Locate the cell with the specified text and output its [x, y] center coordinate. 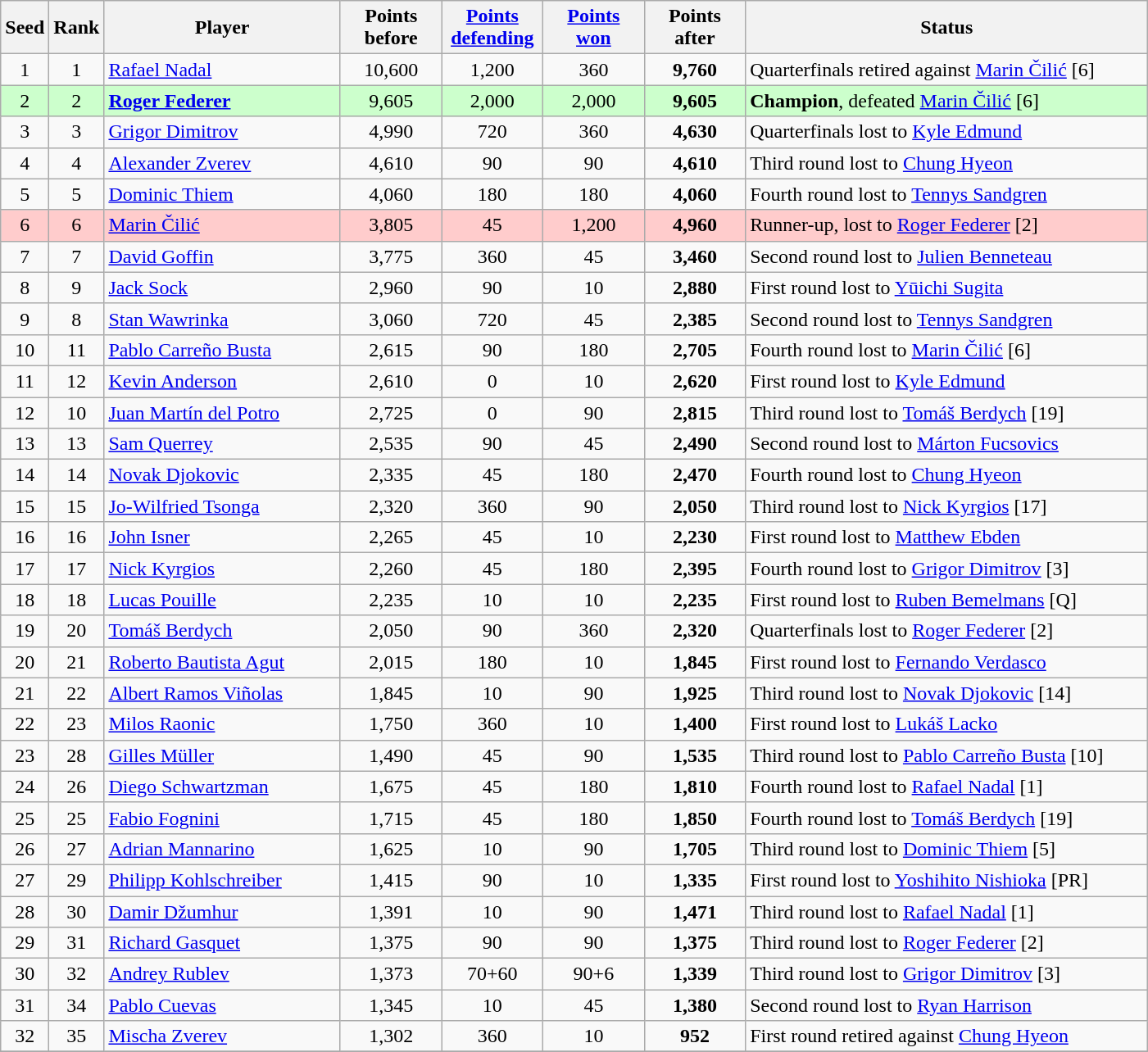
First round lost to Matthew Ebden [947, 537]
1,675 [391, 787]
Fourth round lost to Chung Hyeon [947, 475]
Second round lost to Julien Benneteau [947, 256]
Damir Džumhur [223, 912]
90+6 [594, 974]
35 [77, 1036]
2,535 [391, 444]
Fourth round lost to Marin Čilić [6] [947, 350]
Quarterfinals lost to Kyle Edmund [947, 132]
Pablo Cuevas [223, 1005]
Andrey Rublev [223, 974]
2,230 [695, 537]
Marin Čilić [223, 225]
2,725 [391, 412]
10,600 [391, 70]
Fabio Fognini [223, 818]
1,715 [391, 818]
2,705 [695, 350]
Fourth round lost to Rafael Nadal [1] [947, 787]
34 [77, 1005]
3,460 [695, 256]
Lucas Pouille [223, 600]
Second round lost to Ryan Harrison [947, 1005]
Stan Wawrinka [223, 319]
Tomáš Berdych [223, 631]
Second round lost to Tennys Sandgren [947, 319]
70+60 [492, 974]
Roberto Bautista Agut [223, 662]
Second round lost to Márton Fucsovics [947, 444]
Fourth round lost to Grigor Dimitrov [3] [947, 569]
Third round lost to Rafael Nadal [1] [947, 912]
2,335 [391, 475]
1,391 [391, 912]
4,630 [695, 132]
1,750 [391, 724]
3,775 [391, 256]
Third round lost to Roger Federer [2] [947, 943]
19 [25, 631]
1,471 [695, 912]
1,625 [391, 849]
First round lost to Yūichi Sugita [947, 288]
John Isner [223, 537]
Third round lost to Pablo Carreño Busta [10] [947, 755]
1,373 [391, 974]
Runner-up, lost to Roger Federer [2] [947, 225]
1,490 [391, 755]
Diego Schwartzman [223, 787]
1,535 [695, 755]
First round lost to Fernando Verdasco [947, 662]
First round lost to Lukáš Lacko [947, 724]
1,925 [695, 693]
2,385 [695, 319]
Novak Djokovic [223, 475]
Adrian Mannarino [223, 849]
Richard Gasquet [223, 943]
Status [947, 28]
3,060 [391, 319]
Seed [25, 28]
2,260 [391, 569]
Kevin Anderson [223, 381]
24 [25, 787]
Quarterfinals lost to Roger Federer [2] [947, 631]
Points won [594, 28]
2,620 [695, 381]
Roger Federer [223, 101]
2,265 [391, 537]
Third round lost to Dominic Thiem [5] [947, 849]
First round lost to Ruben Bemelmans [Q] [947, 600]
Dominic Thiem [223, 194]
Third round lost to Nick Kyrgios [17] [947, 506]
4,990 [391, 132]
Quarterfinals retired against Marin Čilić [6] [947, 70]
2,610 [391, 381]
Points after [695, 28]
Gilles Müller [223, 755]
Jo-Wilfried Tsonga [223, 506]
2,015 [391, 662]
2,615 [391, 350]
Milos Raonic [223, 724]
Rank [77, 28]
Points defending [492, 28]
Pablo Carreño Busta [223, 350]
Third round lost to Grigor Dimitrov [3] [947, 974]
952 [695, 1036]
9,760 [695, 70]
2,815 [695, 412]
1,345 [391, 1005]
Fourth round lost to Tomáš Berdych [19] [947, 818]
1,302 [391, 1036]
Grigor Dimitrov [223, 132]
First round retired against Chung Hyeon [947, 1036]
Third round lost to Chung Hyeon [947, 163]
1,850 [695, 818]
Mischa Zverev [223, 1036]
2,880 [695, 288]
2,395 [695, 569]
Philipp Kohlschreiber [223, 880]
1,810 [695, 787]
Third round lost to Tomáš Berdych [19] [947, 412]
Juan Martín del Potro [223, 412]
1,380 [695, 1005]
2,490 [695, 444]
Rafael Nadal [223, 70]
Alexander Zverev [223, 163]
Champion, defeated Marin Čilić [6] [947, 101]
4,960 [695, 225]
Points before [391, 28]
Nick Kyrgios [223, 569]
First round lost to Yoshihito Nishioka [PR] [947, 880]
1,705 [695, 849]
David Goffin [223, 256]
Sam Querrey [223, 444]
1,400 [695, 724]
First round lost to Kyle Edmund [947, 381]
Fourth round lost to Tennys Sandgren [947, 194]
2,470 [695, 475]
1,415 [391, 880]
3,805 [391, 225]
Albert Ramos Viñolas [223, 693]
2,960 [391, 288]
Third round lost to Novak Djokovic [14] [947, 693]
Player [223, 28]
1,339 [695, 974]
Jack Sock [223, 288]
1,335 [695, 880]
